Extract the [x, y] coordinate from the center of the cell holding the provided text.  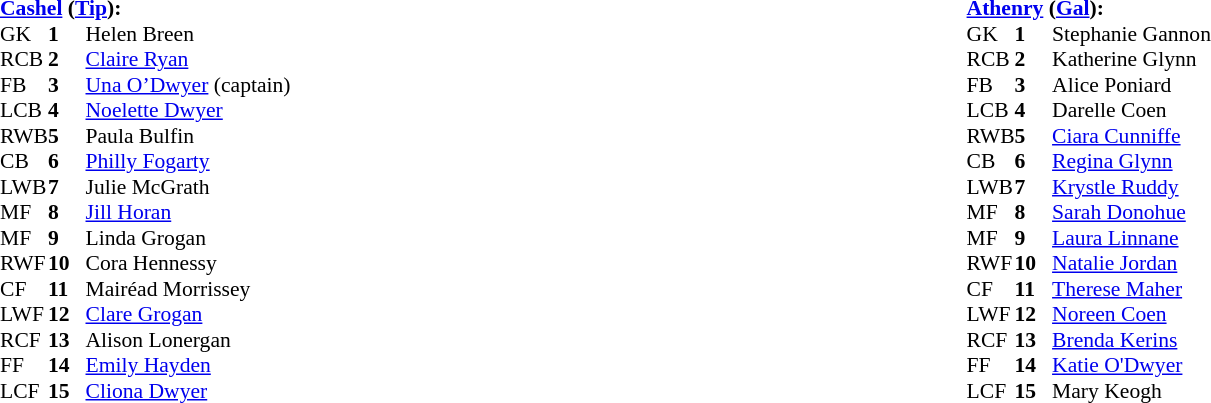
Helen Breen [188, 34]
Noelette Dwyer [188, 111]
Katie O'Dwyer [1132, 365]
Brenda Kerins [1132, 340]
Noreen Coen [1132, 315]
Ciara Cunniffe [1132, 136]
Emily Hayden [188, 365]
Laura Linnane [1132, 238]
Julie McGrath [188, 187]
Alison Lonergan [188, 340]
Mairéad Morrissey [188, 289]
Paula Bulfin [188, 136]
Claire Ryan [188, 59]
Alice Poniard [1132, 85]
Krystle Ruddy [1132, 187]
Philly Fogarty [188, 161]
Darelle Coen [1132, 111]
Therese Maher [1132, 289]
Jill Horan [188, 213]
Linda Grogan [188, 238]
Natalie Jordan [1132, 263]
Una O’Dwyer (captain) [188, 85]
Sarah Donohue [1132, 213]
Stephanie Gannon [1132, 34]
Clare Grogan [188, 315]
Regina Glynn [1132, 161]
Cora Hennessy [188, 263]
Katherine Glynn [1132, 59]
